Scan for the cell matching the given text and deliver its (x, y) coordinate at center. 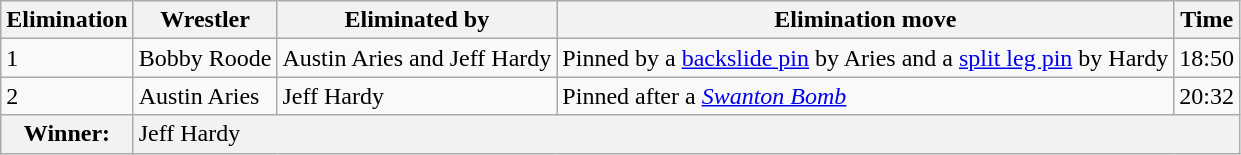
Pinned by a backslide pin by Aries and a split leg pin by Hardy (866, 58)
Wrestler (205, 20)
18:50 (1207, 58)
Elimination move (866, 20)
Austin Aries and Jeff Hardy (417, 58)
Austin Aries (205, 96)
2 (67, 96)
Time (1207, 20)
Winner: (67, 134)
Pinned after a Swanton Bomb (866, 96)
20:32 (1207, 96)
Elimination (67, 20)
1 (67, 58)
Eliminated by (417, 20)
Bobby Roode (205, 58)
